Extract the (x, y) coordinate from the center of the cell holding the provided text.  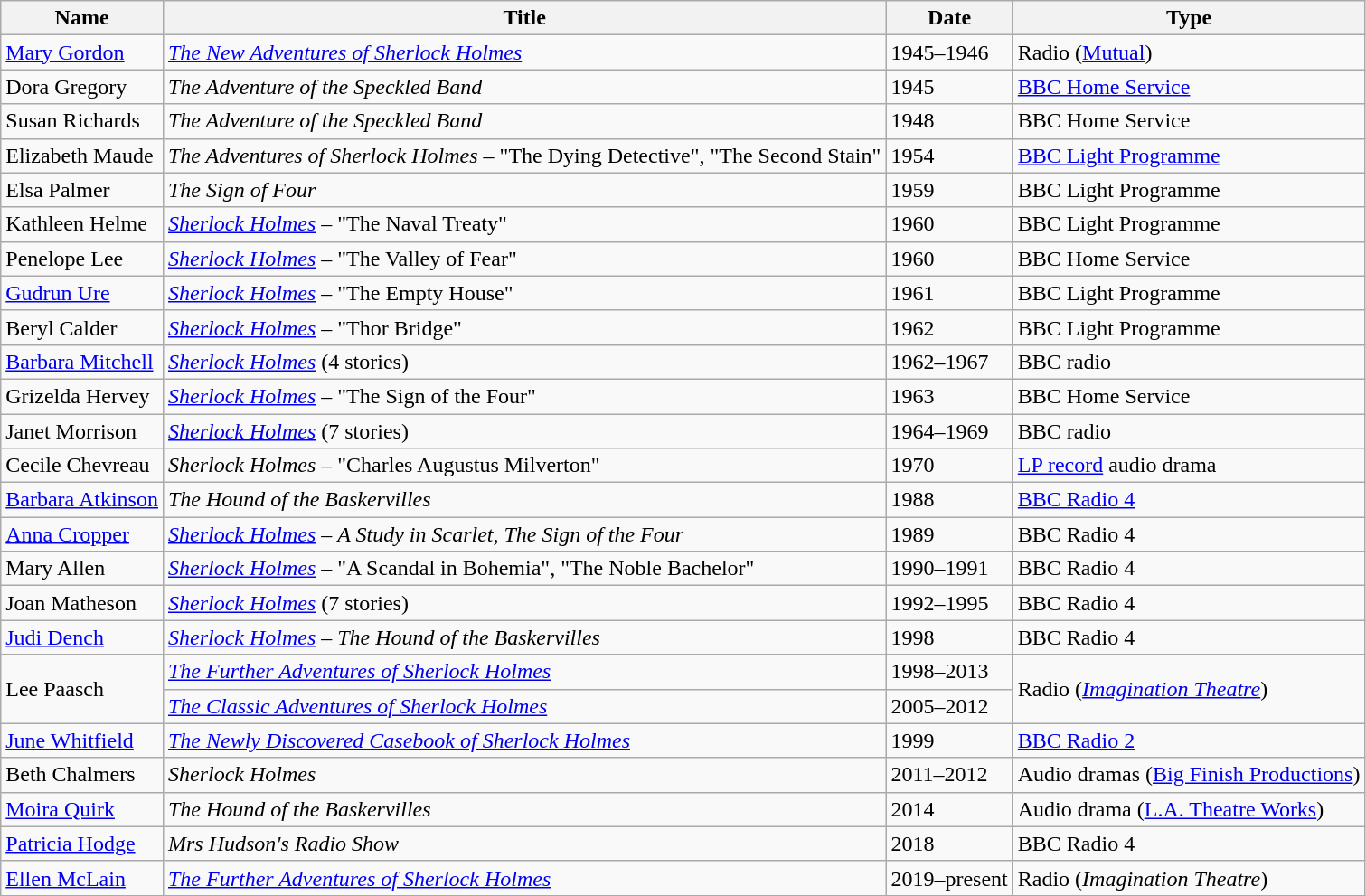
Patricia Hodge (82, 844)
1990–1991 (949, 569)
1998–2013 (949, 672)
June Whitfield (82, 740)
Audio drama (L.A. Theatre Works) (1189, 809)
Sherlock Holmes – "The Empty House" (524, 293)
Moira Quirk (82, 809)
2011–2012 (949, 775)
Beth Chalmers (82, 775)
Mrs Hudson's Radio Show (524, 844)
1988 (949, 500)
Sherlock Holmes – "The Valley of Fear" (524, 259)
Cecile Chevreau (82, 466)
1954 (949, 156)
Beryl Calder (82, 327)
LP record audio drama (1189, 466)
Sherlock Holmes (524, 775)
Sherlock Holmes (4 stories) (524, 362)
The Classic Adventures of Sherlock Holmes (524, 706)
1999 (949, 740)
Name (82, 18)
1962 (949, 327)
Radio (Mutual) (1189, 52)
The Adventures of Sherlock Holmes – "The Dying Detective", "The Second Stain" (524, 156)
2018 (949, 844)
1945 (949, 87)
1948 (949, 121)
Janet Morrison (82, 431)
Mary Allen (82, 569)
Type (1189, 18)
Barbara Mitchell (82, 362)
1962–1967 (949, 362)
1992–1995 (949, 603)
Sherlock Holmes – "Charles Augustus Milverton" (524, 466)
Sherlock Holmes – "Thor Bridge" (524, 327)
Penelope Lee (82, 259)
1945–1946 (949, 52)
1959 (949, 190)
Grizelda Hervey (82, 396)
The Newly Discovered Casebook of Sherlock Holmes (524, 740)
The New Adventures of Sherlock Holmes (524, 52)
Kathleen Helme (82, 224)
Mary Gordon (82, 52)
Sherlock Holmes – A Study in Scarlet, The Sign of the Four (524, 534)
Elsa Palmer (82, 190)
Elizabeth Maude (82, 156)
1989 (949, 534)
BBC Radio 2 (1189, 740)
Barbara Atkinson (82, 500)
Sherlock Holmes – The Hound of the Baskervilles (524, 637)
Gudrun Ure (82, 293)
Anna Cropper (82, 534)
Judi Dench (82, 637)
2014 (949, 809)
Ellen McLain (82, 878)
The Sign of Four (524, 190)
Title (524, 18)
Sherlock Holmes – "The Naval Treaty" (524, 224)
2005–2012 (949, 706)
Sherlock Holmes – "A Scandal in Bohemia", "The Noble Bachelor" (524, 569)
1998 (949, 637)
Date (949, 18)
Joan Matheson (82, 603)
Audio dramas (Big Finish Productions) (1189, 775)
1970 (949, 466)
1961 (949, 293)
2019–present (949, 878)
Susan Richards (82, 121)
Sherlock Holmes – "The Sign of the Four" (524, 396)
Dora Gregory (82, 87)
1964–1969 (949, 431)
Lee Paasch (82, 689)
1963 (949, 396)
